Return the [x, y] coordinate for the center point of the cell that contains the specified text.  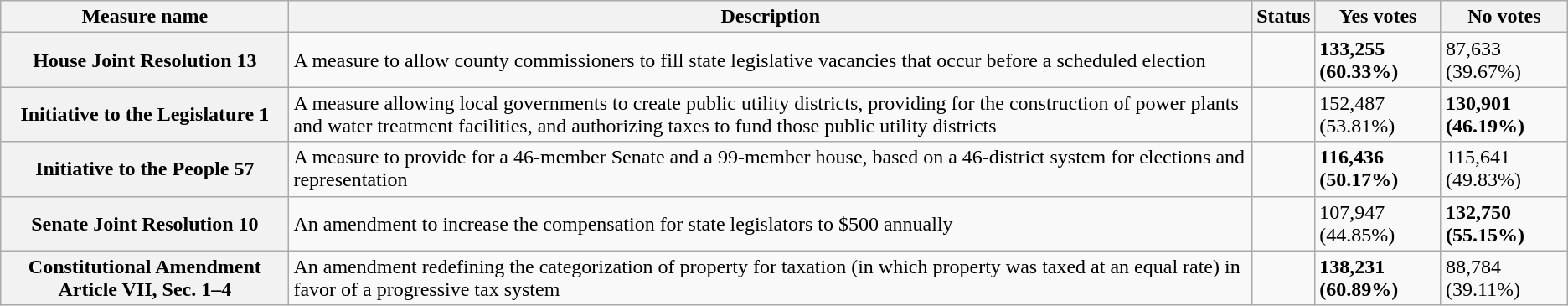
Description [771, 17]
132,750 (55.15%) [1504, 223]
Constitutional Amendment Article VII, Sec. 1–4 [145, 278]
A measure to allow county commissioners to fill state legislative vacancies that occur before a scheduled election [771, 60]
Initiative to the People 57 [145, 169]
House Joint Resolution 13 [145, 60]
Senate Joint Resolution 10 [145, 223]
An amendment to increase the compensation for state legislators to $500 annually [771, 223]
115,641 (49.83%) [1504, 169]
87,633 (39.67%) [1504, 60]
Initiative to the Legislature 1 [145, 114]
152,487 (53.81%) [1379, 114]
138,231 (60.89%) [1379, 278]
130,901 (46.19%) [1504, 114]
No votes [1504, 17]
116,436 (50.17%) [1379, 169]
107,947 (44.85%) [1379, 223]
Measure name [145, 17]
133,255 (60.33%) [1379, 60]
A measure to provide for a 46-member Senate and a 99-member house, based on a 46-district system for elections and representation [771, 169]
Status [1283, 17]
Yes votes [1379, 17]
88,784 (39.11%) [1504, 278]
